From the cell containing the given text, extract its center point as (x, y) coordinate. 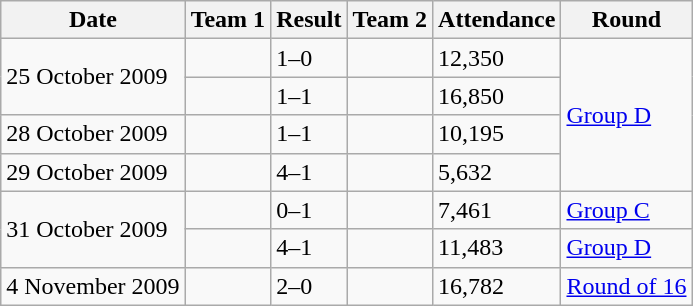
Team 2 (390, 20)
Date (93, 20)
11,483 (497, 248)
25 October 2009 (93, 77)
16,850 (497, 96)
1–0 (309, 58)
28 October 2009 (93, 134)
7,461 (497, 210)
Result (309, 20)
0–1 (309, 210)
Team 1 (228, 20)
Round of 16 (626, 286)
Attendance (497, 20)
29 October 2009 (93, 172)
2–0 (309, 286)
5,632 (497, 172)
31 October 2009 (93, 229)
Round (626, 20)
16,782 (497, 286)
12,350 (497, 58)
Group C (626, 210)
10,195 (497, 134)
4 November 2009 (93, 286)
